Locate the cell with the specified text and output its [x, y] center coordinate. 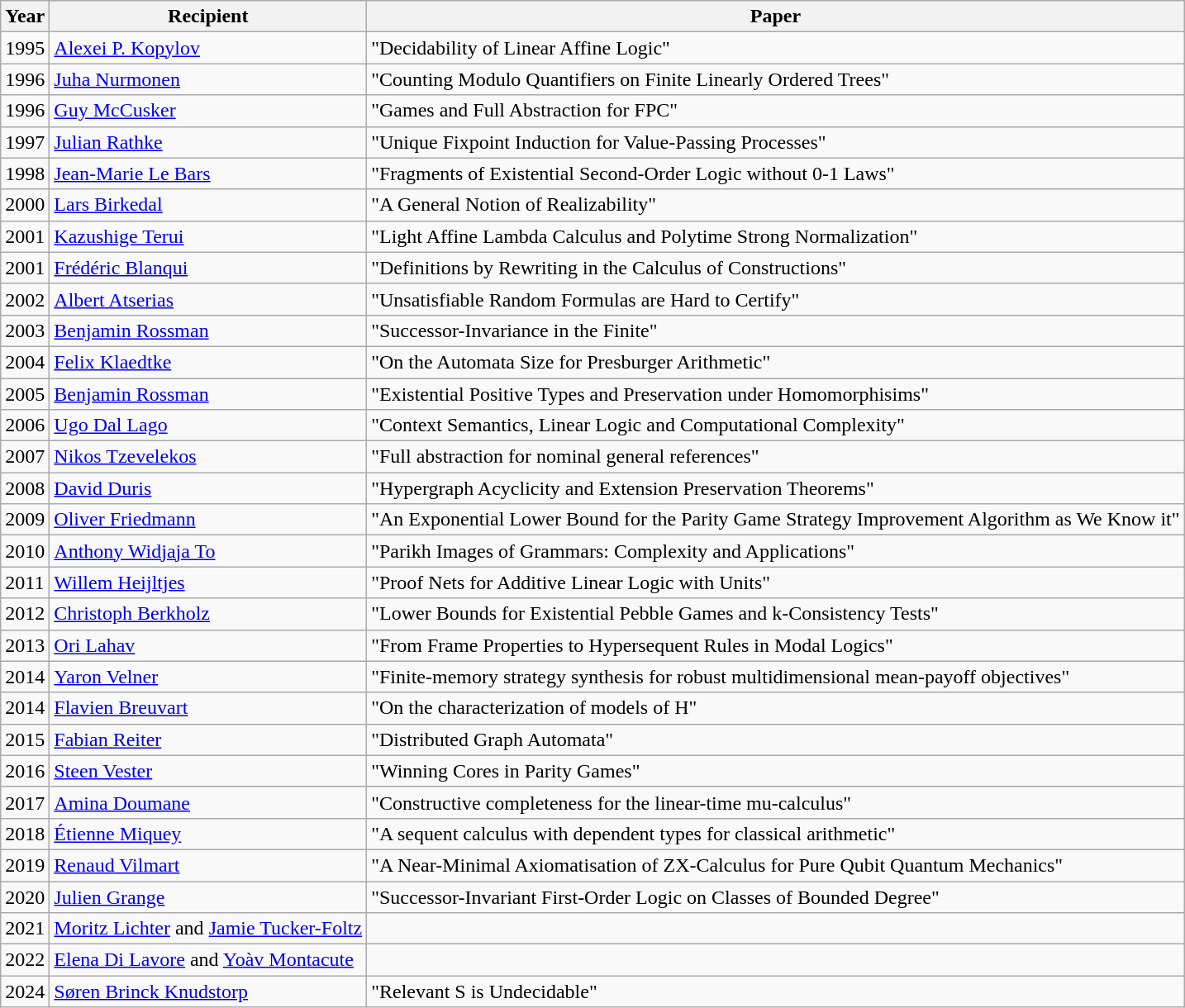
"Finite-memory strategy synthesis for robust multidimensional mean-payoff objectives" [775, 677]
Julian Rathke [208, 142]
"Full abstraction for nominal general references" [775, 457]
2005 [25, 394]
David Duris [208, 488]
"From Frame Properties to Hypersequent Rules in Modal Logics" [775, 645]
2008 [25, 488]
2002 [25, 299]
Lars Birkedal [208, 205]
Elena Di Lavore and Yoàv Montacute [208, 960]
Albert Atserias [208, 299]
"Distributed Graph Automata" [775, 739]
Jean-Marie Le Bars [208, 174]
Alexei P. Kopylov [208, 48]
Ugo Dal Lago [208, 426]
"A sequent calculus with dependent types for classical arithmetic" [775, 834]
Kazushige Terui [208, 236]
Renaud Vilmart [208, 865]
"Definitions by Rewriting in the Calculus of Constructions" [775, 268]
"Lower Bounds for Existential Pebble Games and k-Consistency Tests" [775, 614]
2016 [25, 771]
2004 [25, 362]
Recipient [208, 17]
Moritz Lichter and Jamie Tucker-Foltz [208, 929]
Willem Heijltjes [208, 582]
"Relevant S is Undecidable" [775, 991]
1998 [25, 174]
Yaron Velner [208, 677]
Oliver Friedmann [208, 520]
"Successor-Invariant First-Order Logic on Classes of Bounded Degree" [775, 896]
"Context Semantics, Linear Logic and Computational Complexity" [775, 426]
Flavien Breuvart [208, 708]
"Games and Full Abstraction for FPC" [775, 111]
"Decidability of Linear Affine Logic" [775, 48]
"Unique Fixpoint Induction for Value-Passing Processes" [775, 142]
2015 [25, 739]
"On the Automata Size for Presburger Arithmetic" [775, 362]
2000 [25, 205]
Steen Vester [208, 771]
2019 [25, 865]
"Hypergraph Acyclicity and Extension Preservation Theorems" [775, 488]
2007 [25, 457]
2010 [25, 551]
2011 [25, 582]
2024 [25, 991]
Anthony Widjaja To [208, 551]
"Counting Modulo Quantifiers on Finite Linearly Ordered Trees" [775, 79]
"Fragments of Existential Second-Order Logic without 0-1 Laws" [775, 174]
Étienne Miquey [208, 834]
"Proof Nets for Additive Linear Logic with Units" [775, 582]
"Parikh Images of Grammars: Complexity and Applications" [775, 551]
"A General Notion of Realizability" [775, 205]
2022 [25, 960]
1997 [25, 142]
"Existential Positive Types and Preservation under Homomorphisims" [775, 394]
2006 [25, 426]
"Light Affine Lambda Calculus and Polytime Strong Normalization" [775, 236]
1995 [25, 48]
"Winning Cores in Parity Games" [775, 771]
2012 [25, 614]
Amina Doumane [208, 802]
"Successor-Invariance in the Finite" [775, 330]
2020 [25, 896]
2018 [25, 834]
Fabian Reiter [208, 739]
2017 [25, 802]
2021 [25, 929]
Ori Lahav [208, 645]
Frédéric Blanqui [208, 268]
Christoph Berkholz [208, 614]
Søren Brinck Knudstorp [208, 991]
"An Exponential Lower Bound for the Parity Game Strategy Improvement Algorithm as We Know it" [775, 520]
Nikos Tzevelekos [208, 457]
Juha Nurmonen [208, 79]
2013 [25, 645]
"Unsatisfiable Random Formulas are Hard to Certify" [775, 299]
"Constructive completeness for the linear-time mu-calculus" [775, 802]
2003 [25, 330]
Guy McCusker [208, 111]
2009 [25, 520]
Paper [775, 17]
Felix Klaedtke [208, 362]
Year [25, 17]
Julien Grange [208, 896]
"A Near-Minimal Axiomatisation of ZX-Calculus for Pure Qubit Quantum Mechanics" [775, 865]
"On the characterization of models of H" [775, 708]
